Find where the given text appears and provide that cell's center as (X, Y) coordinate. 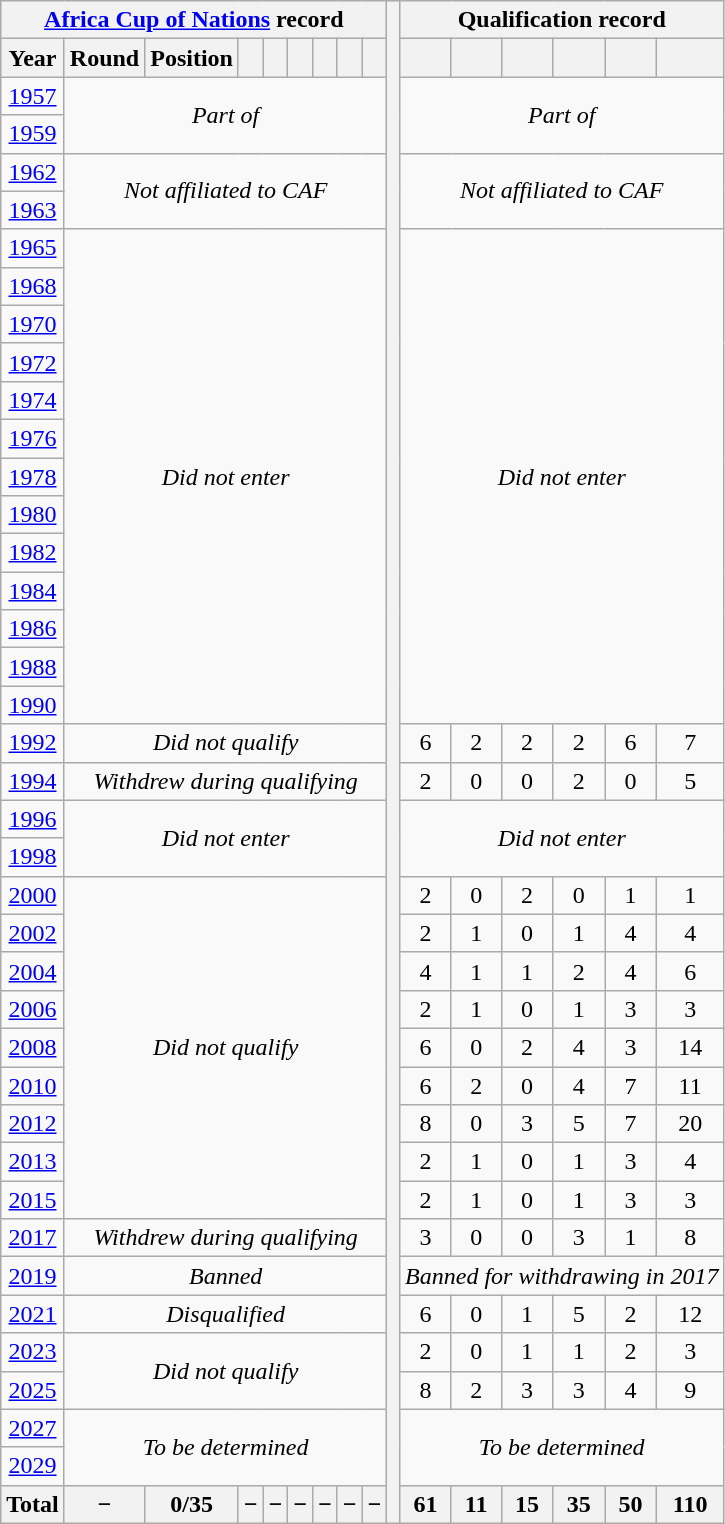
2029 (33, 1466)
1974 (33, 400)
0/35 (192, 1504)
1970 (33, 324)
20 (690, 1124)
1962 (33, 172)
2021 (33, 1314)
1978 (33, 477)
2012 (33, 1124)
2004 (33, 971)
2019 (33, 1276)
Position (192, 58)
2006 (33, 1009)
1972 (33, 362)
1996 (33, 819)
12 (690, 1314)
1988 (33, 667)
50 (631, 1504)
1990 (33, 705)
Total (33, 1504)
1957 (33, 96)
Year (33, 58)
2000 (33, 895)
Qualification record (562, 20)
1959 (33, 134)
14 (690, 1047)
1986 (33, 629)
2027 (33, 1428)
1994 (33, 781)
2013 (33, 1162)
2002 (33, 933)
1976 (33, 438)
2017 (33, 1238)
1980 (33, 515)
1998 (33, 857)
35 (579, 1504)
Round (104, 58)
1965 (33, 248)
1963 (33, 210)
110 (690, 1504)
2015 (33, 1200)
1992 (33, 743)
Banned (226, 1276)
15 (527, 1504)
61 (426, 1504)
2023 (33, 1352)
Africa Cup of Nations record (194, 20)
Banned for withdrawing in 2017 (562, 1276)
2025 (33, 1390)
2008 (33, 1047)
9 (690, 1390)
1984 (33, 591)
1982 (33, 553)
Disqualified (226, 1314)
1968 (33, 286)
2010 (33, 1085)
